Return the (X, Y) coordinate for the center point of the cell that contains the specified text.  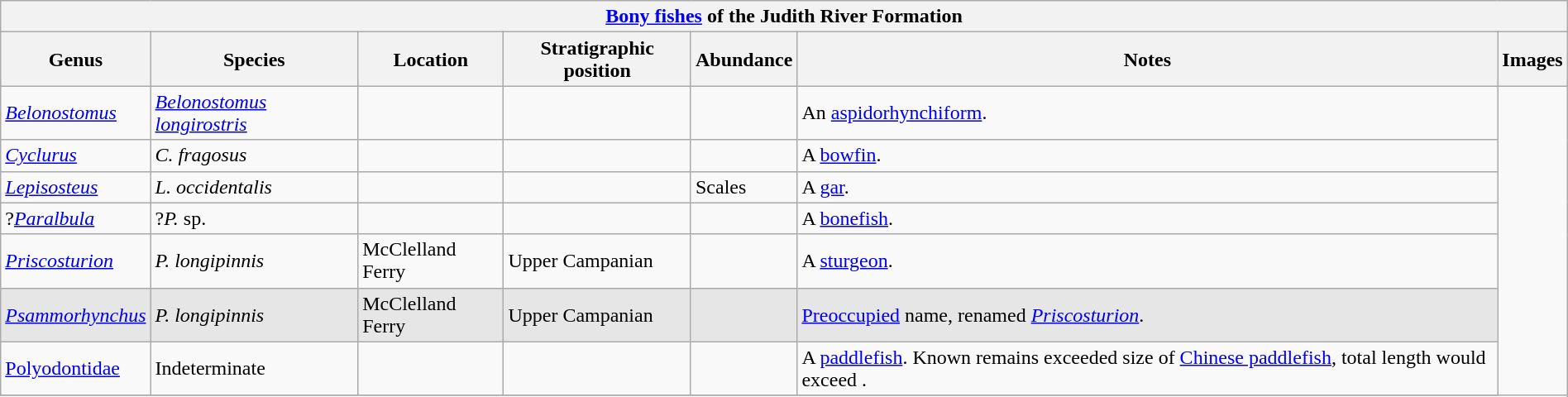
Images (1532, 60)
A paddlefish. Known remains exceeded size of Chinese paddlefish, total length would exceed . (1148, 369)
Stratigraphic position (597, 60)
?Paralbula (76, 218)
Belonostomus longirostris (255, 112)
Genus (76, 60)
C. fragosus (255, 155)
Notes (1148, 60)
Indeterminate (255, 369)
Preoccupied name, renamed Priscosturion. (1148, 314)
Polyodontidae (76, 369)
A sturgeon. (1148, 261)
Priscosturion (76, 261)
Location (431, 60)
A bowfin. (1148, 155)
Abundance (743, 60)
Belonostomus (76, 112)
A gar. (1148, 187)
Bony fishes of the Judith River Formation (784, 17)
Cyclurus (76, 155)
Lepisosteus (76, 187)
Scales (743, 187)
?P. sp. (255, 218)
Species (255, 60)
L. occidentalis (255, 187)
A bonefish. (1148, 218)
Psammorhynchus (76, 314)
An aspidorhynchiform. (1148, 112)
